Capture the cell that displays the provided text and extract its (x, y) central coordinate. 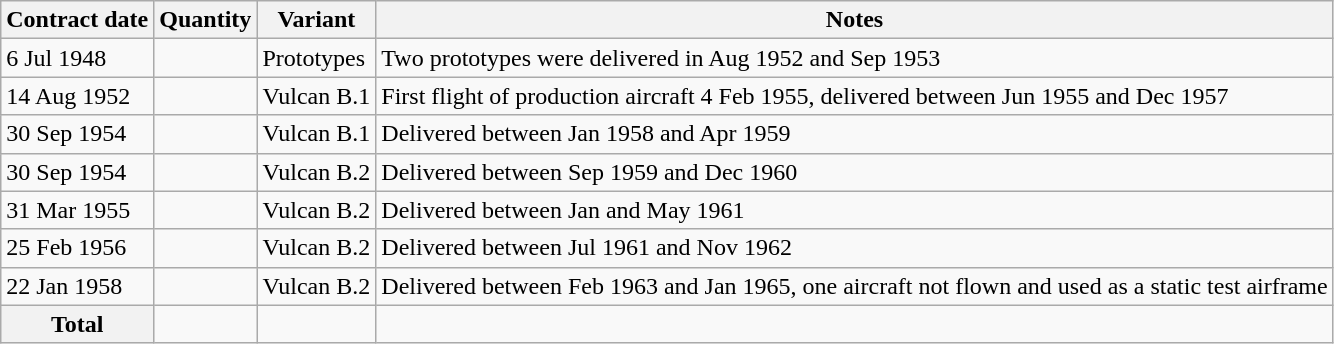
Delivered between Jul 1961 and Nov 1962 (854, 248)
Variant (316, 20)
First flight of production aircraft 4 Feb 1955, delivered between Jun 1955 and Dec 1957 (854, 96)
Delivered between Feb 1963 and Jan 1965, one aircraft not flown and used as a static test airframe (854, 286)
22 Jan 1958 (78, 286)
Contract date (78, 20)
25 Feb 1956 (78, 248)
31 Mar 1955 (78, 210)
Delivered between Sep 1959 and Dec 1960 (854, 172)
Two prototypes were delivered in Aug 1952 and Sep 1953 (854, 58)
Quantity (206, 20)
Prototypes (316, 58)
Notes (854, 20)
Delivered between Jan and May 1961 (854, 210)
6 Jul 1948 (78, 58)
14 Aug 1952 (78, 96)
Delivered between Jan 1958 and Apr 1959 (854, 134)
Total (78, 324)
